Provide the [x, y] coordinate of the cell's center where the given text is located.  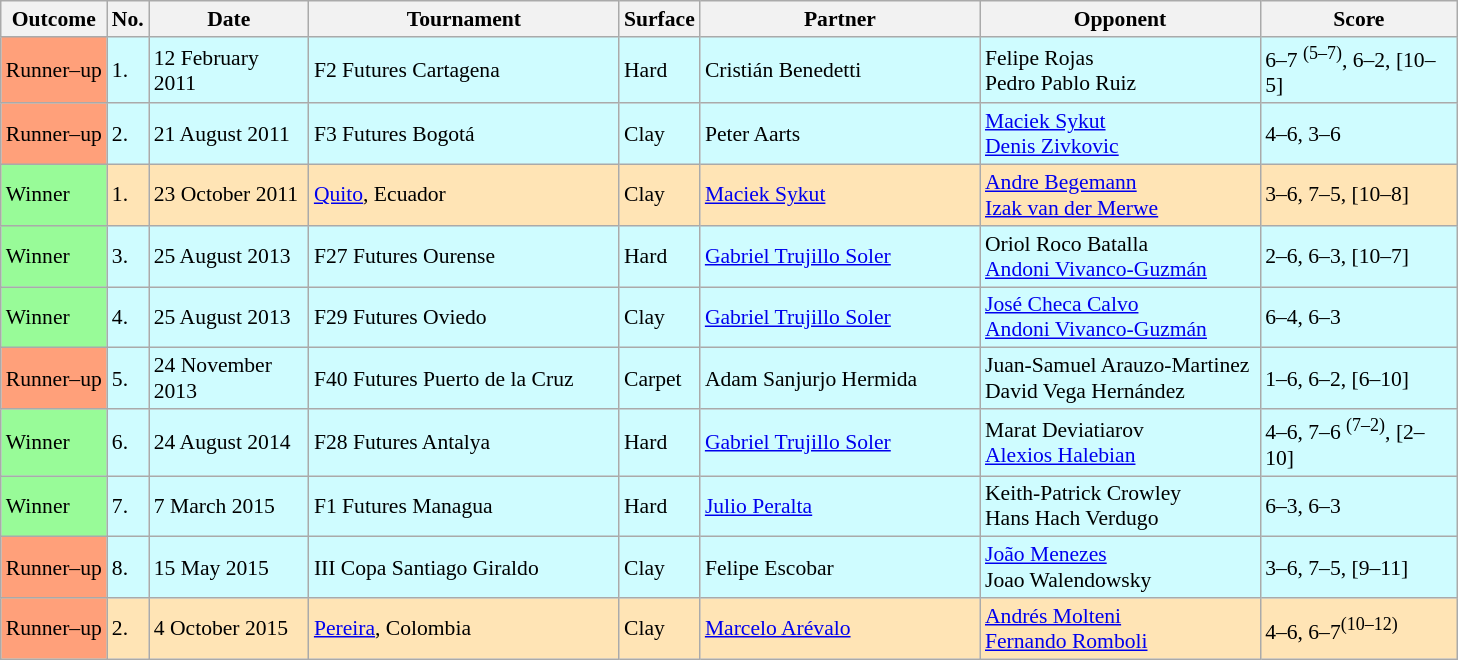
Opponent [1120, 19]
7 March 2015 [229, 506]
III Copa Santiago Giraldo [464, 568]
Cristián Benedetti [840, 70]
12 February 2011 [229, 70]
Surface [660, 19]
Score [1359, 19]
João Menezes Joao Walendowsky [1120, 568]
F2 Futures Cartagena [464, 70]
F28 Futures Antalya [464, 442]
Maciek Sykut [840, 196]
2–6, 6–3, [10–7] [1359, 256]
Outcome [54, 19]
3. [128, 256]
4–6, 6–7(10–12) [1359, 628]
6–3, 6–3 [1359, 506]
6. [128, 442]
Quito, Ecuador [464, 196]
Partner [840, 19]
F3 Futures Bogotá [464, 134]
F1 Futures Managua [464, 506]
Pereira, Colombia [464, 628]
Date [229, 19]
No. [128, 19]
3–6, 7–5, [10–8] [1359, 196]
Tournament [464, 19]
1–6, 6–2, [6–10] [1359, 378]
24 November 2013 [229, 378]
5. [128, 378]
21 August 2011 [229, 134]
4. [128, 318]
Carpet [660, 378]
Peter Aarts [840, 134]
8. [128, 568]
6–4, 6–3 [1359, 318]
24 August 2014 [229, 442]
Oriol Roco Batalla Andoni Vivanco-Guzmán [1120, 256]
Marcelo Arévalo [840, 628]
Andre Begemann Izak van der Merwe [1120, 196]
7. [128, 506]
Julio Peralta [840, 506]
Felipe Escobar [840, 568]
4 October 2015 [229, 628]
Keith-Patrick Crowley Hans Hach Verdugo [1120, 506]
F40 Futures Puerto de la Cruz [464, 378]
15 May 2015 [229, 568]
Marat Deviatiarov Alexios Halebian [1120, 442]
F27 Futures Ourense [464, 256]
Juan-Samuel Arauzo-Martinez David Vega Hernández [1120, 378]
José Checa Calvo Andoni Vivanco-Guzmán [1120, 318]
6–7 (5–7), 6–2, [10–5] [1359, 70]
Felipe Rojas Pedro Pablo Ruiz [1120, 70]
23 October 2011 [229, 196]
F29 Futures Oviedo [464, 318]
Andrés Molteni Fernando Romboli [1120, 628]
4–6, 7–6 (7–2), [2–10] [1359, 442]
Maciek Sykut Denis Zivkovic [1120, 134]
3–6, 7–5, [9–11] [1359, 568]
Adam Sanjurjo Hermida [840, 378]
4–6, 3–6 [1359, 134]
